Return [X, Y] of the center of cell containing provided text 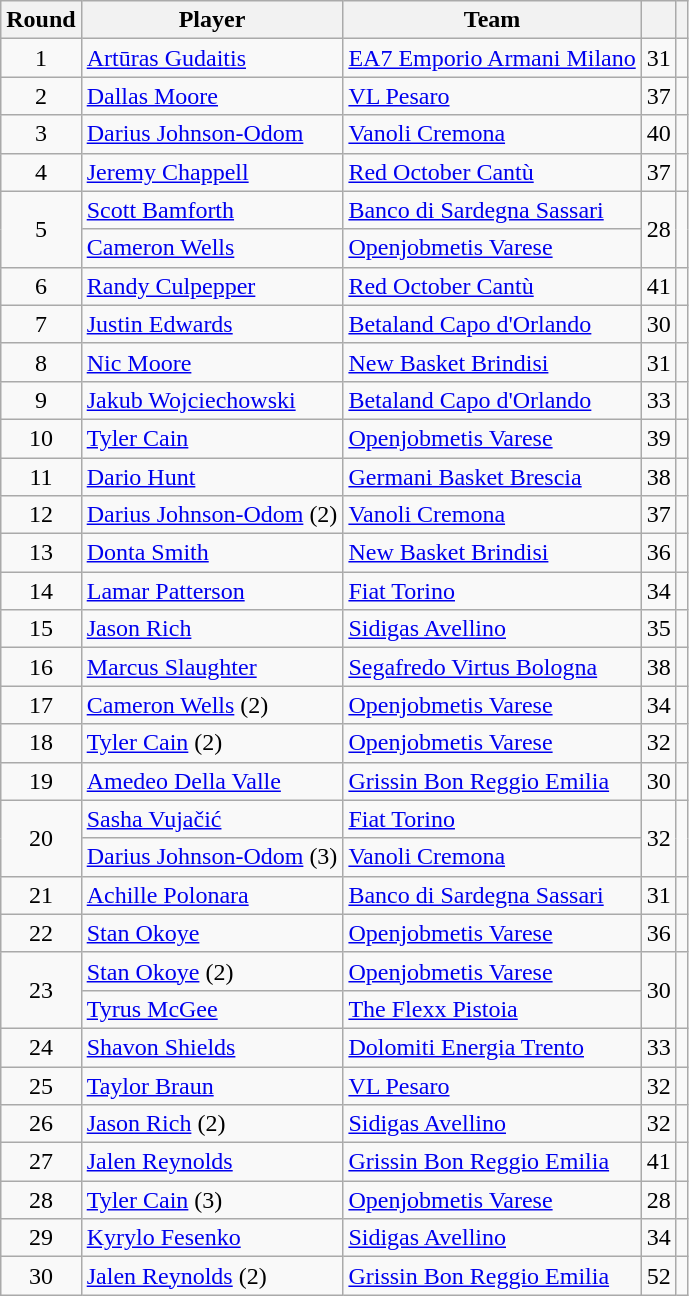
18 [41, 743]
Cameron Wells [212, 248]
Marcus Slaughter [212, 667]
Justin Edwards [212, 324]
25 [41, 1085]
EA7 Emporio Armani Milano [492, 58]
5 [41, 229]
Donta Smith [212, 553]
Jason Rich [212, 629]
Stan Okoye [212, 933]
Jalen Reynolds (2) [212, 1276]
Amedeo Della Valle [212, 781]
Dolomiti Energia Trento [492, 1047]
19 [41, 781]
Team [492, 20]
7 [41, 324]
16 [41, 667]
4 [41, 172]
Tyler Cain [212, 438]
17 [41, 705]
Shavon Shields [212, 1047]
27 [41, 1162]
2 [41, 96]
Segafredo Virtus Bologna [492, 667]
12 [41, 515]
20 [41, 838]
24 [41, 1047]
Stan Okoye (2) [212, 971]
Dallas Moore [212, 96]
Player [212, 20]
26 [41, 1124]
Nic Moore [212, 362]
3 [41, 134]
Kyrylo Fesenko [212, 1238]
Round [41, 20]
1 [41, 58]
The Flexx Pistoia [492, 1009]
Lamar Patterson [212, 591]
Jason Rich (2) [212, 1124]
8 [41, 362]
Cameron Wells (2) [212, 705]
22 [41, 933]
15 [41, 629]
Germani Basket Brescia [492, 477]
13 [41, 553]
Randy Culpepper [212, 286]
6 [41, 286]
Achille Polonara [212, 895]
Dario Hunt [212, 477]
23 [41, 990]
Artūras Gudaitis [212, 58]
Jeremy Chappell [212, 172]
11 [41, 477]
14 [41, 591]
35 [658, 629]
Scott Bamforth [212, 210]
Tyler Cain (3) [212, 1200]
52 [658, 1276]
Darius Johnson-Odom (2) [212, 515]
Tyler Cain (2) [212, 743]
10 [41, 438]
40 [658, 134]
Jalen Reynolds [212, 1162]
21 [41, 895]
29 [41, 1238]
Darius Johnson-Odom [212, 134]
39 [658, 438]
Darius Johnson-Odom (3) [212, 857]
Taylor Braun [212, 1085]
Sasha Vujačić [212, 819]
Tyrus McGee [212, 1009]
9 [41, 400]
Jakub Wojciechowski [212, 400]
